Pinpoint the cell where the given text exists, returning its [x, y] midpoint coordinate. 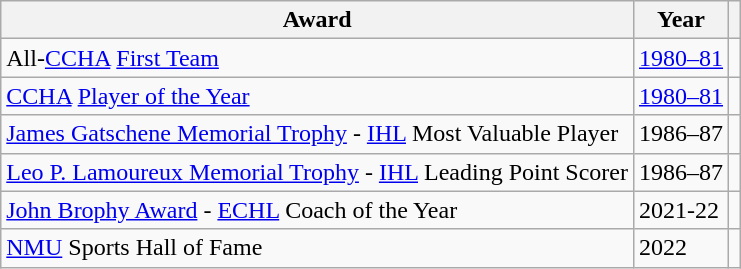
James Gatschene Memorial Trophy - IHL Most Valuable Player [318, 134]
Award [318, 20]
All-CCHA First Team [318, 58]
2021-22 [680, 210]
John Brophy Award - ECHL Coach of the Year [318, 210]
Leo P. Lamoureux Memorial Trophy - IHL Leading Point Scorer [318, 172]
NMU Sports Hall of Fame [318, 248]
CCHA Player of the Year [318, 96]
Year [680, 20]
2022 [680, 248]
